Extract the (x, y) coordinate from the center of the cell holding the provided text.  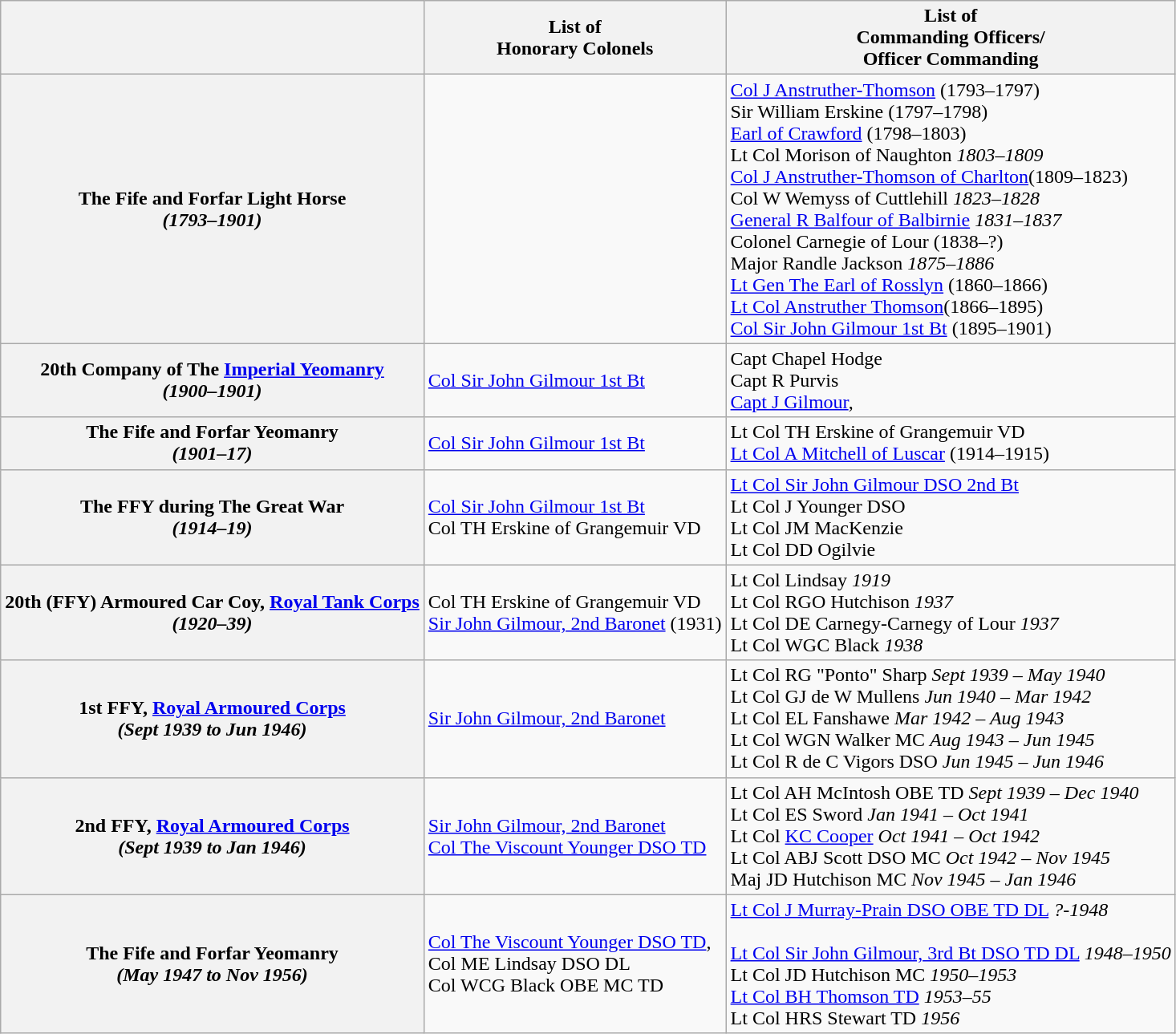
List of Commanding Officers/Officer Commanding (951, 38)
Lt Col Lindsay 1919Lt Col RGO Hutchison 1937Lt Col DE Carnegy-Carnegy of Lour 1937Lt Col WGC Black 1938 (951, 613)
Sir John Gilmour, 2nd BaronetCol The Viscount Younger DSO TD (574, 836)
The Fife and Forfar Yeomanry(1901–17) (213, 443)
Lt Col Sir John Gilmour DSO 2nd BtLt Col J Younger DSOLt Col JM MacKenzieLt Col DD Ogilvie (951, 517)
1st FFY, Royal Armoured Corps(Sept 1939 to Jun 1946) (213, 719)
20th Company of The Imperial Yeomanry(1900–1901) (213, 380)
The Fife and Forfar Light Horse(1793–1901) (213, 209)
The Fife and Forfar Yeomanry(May 1947 to Nov 1956) (213, 964)
2nd FFY, Royal Armoured Corps(Sept 1939 to Jan 1946) (213, 836)
Capt Chapel HodgeCapt R PurvisCapt J Gilmour, (951, 380)
Sir John Gilmour, 2nd Baronet (574, 719)
20th (FFY) Armoured Car Coy, Royal Tank Corps(1920–39) (213, 613)
Col The Viscount Younger DSO TD, Col ME Lindsay DSO DL Col WCG Black OBE MC TD (574, 964)
The FFY during The Great War(1914–19) (213, 517)
Col TH Erskine of Grangemuir VD Sir John Gilmour, 2nd Baronet (1931) (574, 613)
Col Sir John Gilmour 1st BtCol TH Erskine of Grangemuir VD (574, 517)
List of Honorary Colonels (574, 38)
Lt Col TH Erskine of Grangemuir VDLt Col A Mitchell of Luscar (1914–1915) (951, 443)
